Determine the [x, y] coordinate at the center of the cell enclosing the given text.  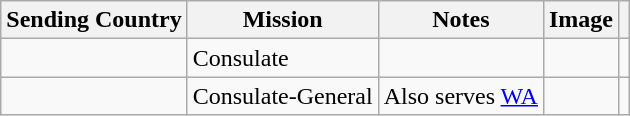
Consulate-General [282, 96]
Notes [460, 20]
Mission [282, 20]
Consulate [282, 58]
Also serves WA [460, 96]
Sending Country [94, 20]
Image [580, 20]
